Extract the [x, y] coordinate from the center of the cell holding the provided text.  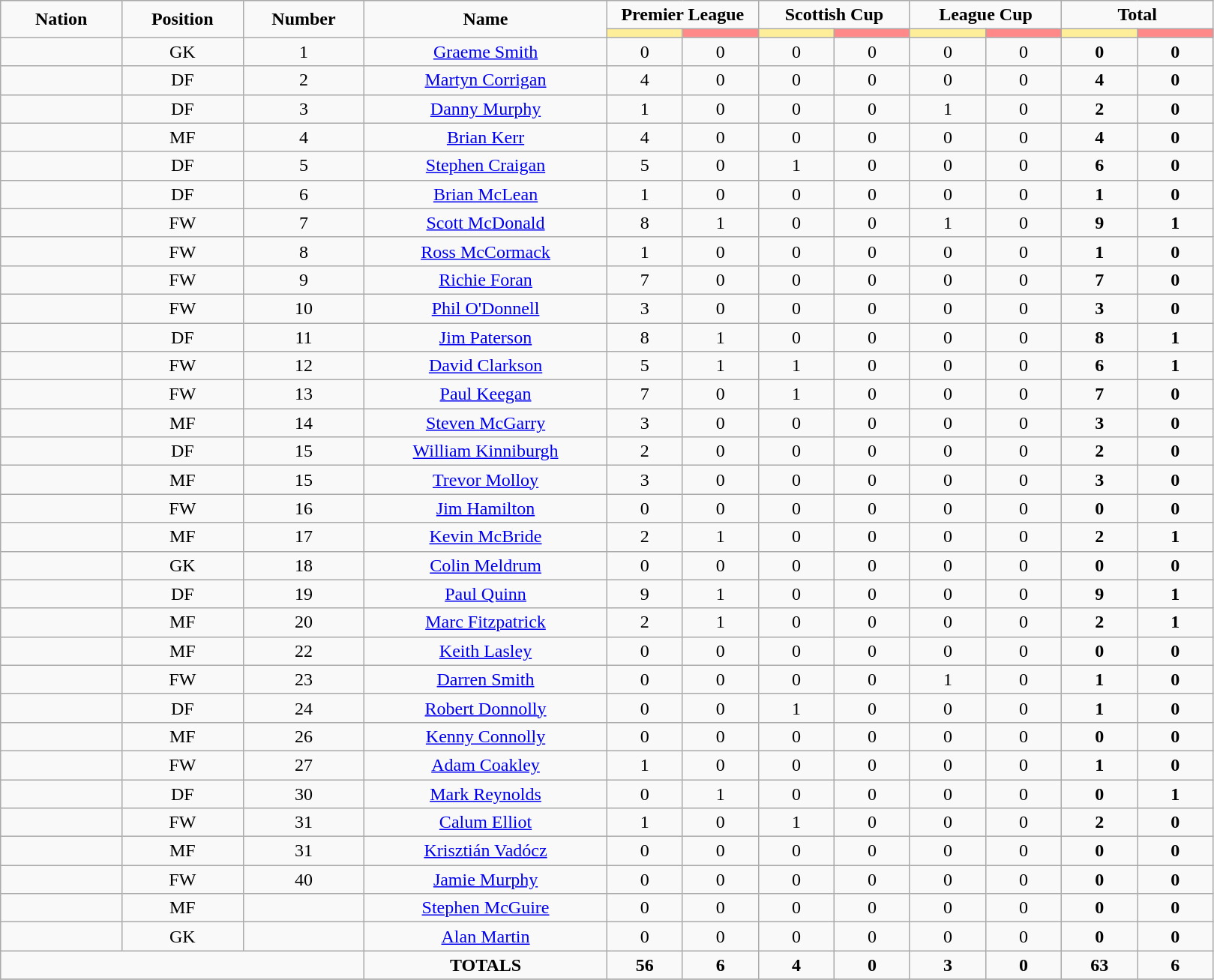
Calum Elliot [486, 823]
Mark Reynolds [486, 794]
Kevin McBride [486, 537]
Colin Meldrum [486, 565]
Scottish Cup [834, 15]
Kenny Connolly [486, 736]
Nation [61, 19]
17 [304, 537]
24 [304, 708]
23 [304, 679]
David Clarkson [486, 366]
40 [304, 880]
Phil O'Donnell [486, 308]
Marc Fitzpatrick [486, 622]
Danny Murphy [486, 109]
14 [304, 423]
Stephen McGuire [486, 908]
Jim Paterson [486, 337]
Keith Lasley [486, 651]
Ross McCormack [486, 251]
56 [645, 965]
Brian Kerr [486, 137]
12 [304, 366]
Martyn Corrigan [486, 80]
63 [1099, 965]
22 [304, 651]
Name [486, 19]
Paul Keegan [486, 394]
26 [304, 736]
Number [304, 19]
30 [304, 794]
20 [304, 622]
Premier League [682, 15]
William Kinniburgh [486, 451]
TOTALS [486, 965]
Richie Foran [486, 280]
27 [304, 765]
Paul Quinn [486, 594]
11 [304, 337]
Jamie Murphy [486, 880]
Scott McDonald [486, 223]
13 [304, 394]
Graeme Smith [486, 52]
Steven McGarry [486, 423]
Total [1138, 15]
18 [304, 565]
10 [304, 308]
Darren Smith [486, 679]
League Cup [985, 15]
Adam Coakley [486, 765]
Alan Martin [486, 937]
Trevor Molloy [486, 480]
19 [304, 594]
Krisztián Vadócz [486, 851]
Robert Donnolly [486, 708]
Jim Hamilton [486, 508]
Stephen Craigan [486, 166]
Position [182, 19]
16 [304, 508]
Brian McLean [486, 194]
